From the cell containing the given text, extract its center point as (X, Y) coordinate. 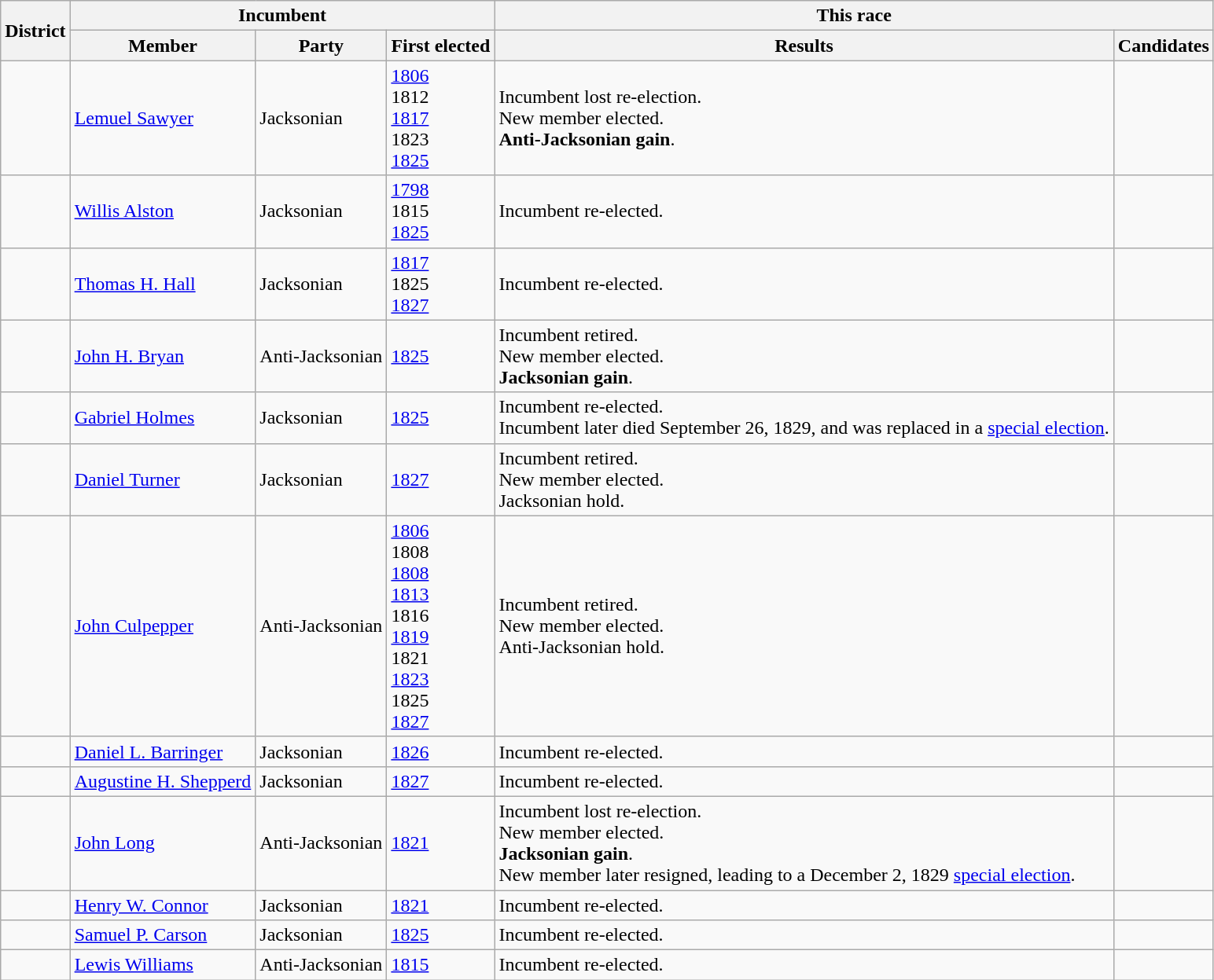
1826 (440, 751)
Incumbent retired.New member elected.Jacksonian hold. (804, 479)
18061812 18171823 1825 (440, 118)
Thomas H. Hall (163, 284)
Incumbent lost re-election.New member elected.Jacksonian gain.New member later resigned, leading to a December 2, 1829 special election. (804, 842)
Member (163, 46)
18061808 1808 18131816 18191821 18231825 1827 (440, 626)
Results (804, 46)
Henry W. Connor (163, 905)
Lemuel Sawyer (163, 118)
Candidates (1164, 46)
1815 (440, 965)
17981815 1825 (440, 211)
Incumbent lost re-election.New member elected.Anti-Jacksonian gain. (804, 118)
John Long (163, 842)
Incumbent retired.New member elected.Anti-Jacksonian hold. (804, 626)
John Culpepper (163, 626)
John H. Bryan (163, 356)
District (35, 31)
First elected (440, 46)
Lewis Williams (163, 965)
Incumbent (282, 16)
Willis Alston (163, 211)
Incumbent re-elected.Incumbent later died September 26, 1829, and was replaced in a special election. (804, 418)
18171825 1827 (440, 284)
Daniel L. Barringer (163, 751)
Daniel Turner (163, 479)
Samuel P. Carson (163, 935)
Augustine H. Shepperd (163, 781)
Gabriel Holmes (163, 418)
This race (854, 16)
Incumbent retired.New member elected.Jacksonian gain. (804, 356)
Party (321, 46)
